Search for the cell housing the specified text and yield its (X, Y) center coordinate. 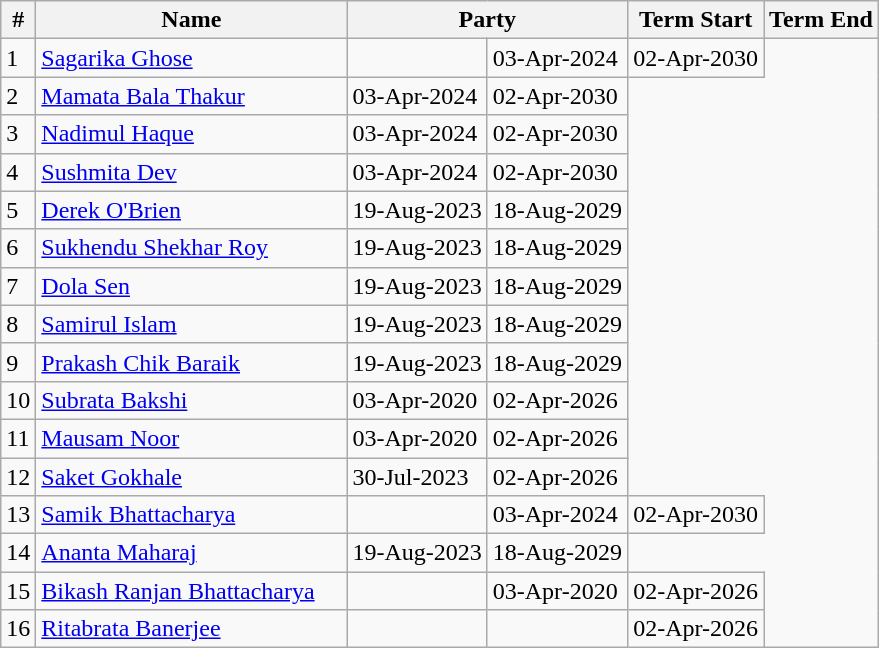
Ritabrata Banerjee (192, 629)
12 (18, 477)
3 (18, 134)
Ananta Maharaj (192, 553)
Sushmita Dev (192, 172)
10 (18, 400)
7 (18, 286)
Subrata Bakshi (192, 400)
2 (18, 96)
4 (18, 172)
Sukhendu Shekhar Roy (192, 248)
Term Start (696, 20)
Sagarika Ghose (192, 58)
5 (18, 210)
6 (18, 248)
Nadimul Haque (192, 134)
# (18, 20)
16 (18, 629)
9 (18, 362)
Samik Bhattacharya (192, 515)
15 (18, 591)
11 (18, 438)
Dola Sen (192, 286)
Mamata Bala Thakur (192, 96)
Samirul Islam (192, 324)
Mausam Noor (192, 438)
Derek O'Brien (192, 210)
30-Jul-2023 (417, 477)
Name (192, 20)
1 (18, 58)
Saket Gokhale (192, 477)
Prakash Chik Baraik (192, 362)
13 (18, 515)
8 (18, 324)
14 (18, 553)
Party (488, 20)
Bikash Ranjan Bhattacharya (192, 591)
Term End (822, 20)
